Determine the (X, Y) coordinate at the center of the cell enclosing the given text.  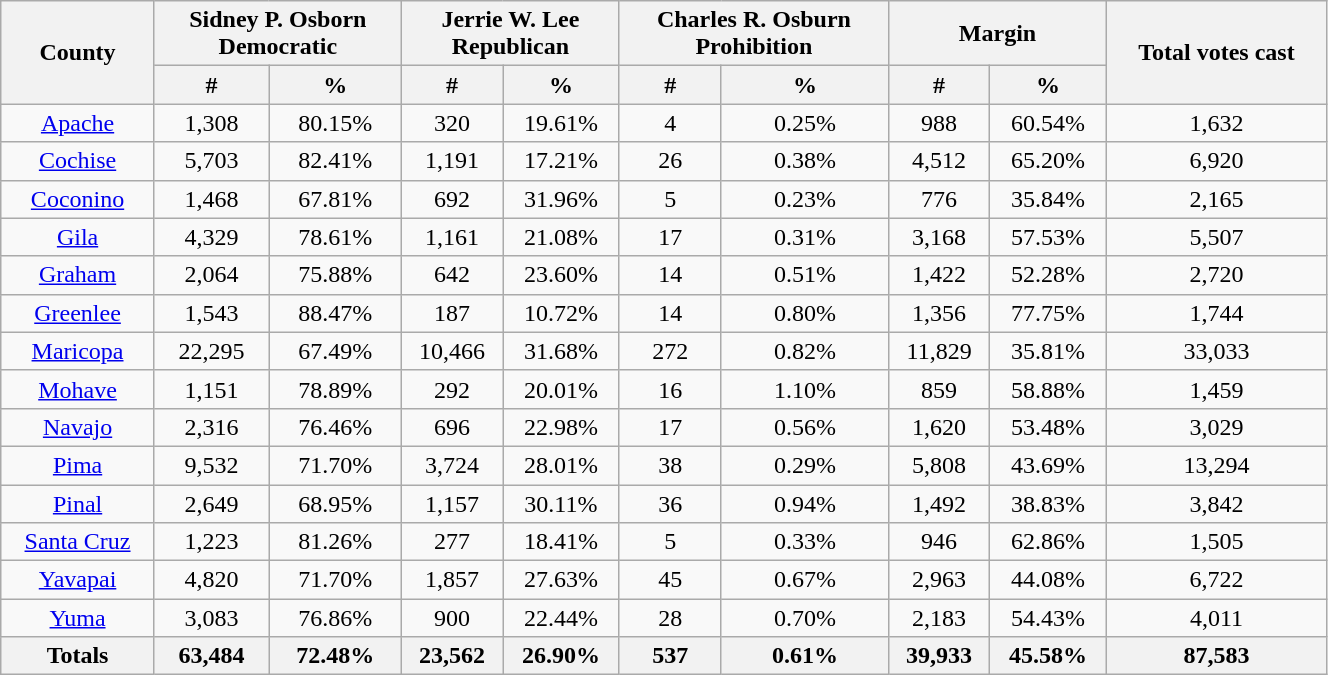
2,165 (1217, 199)
Sidney P. OsbornDemocratic (278, 34)
72.48% (335, 656)
35.81% (1048, 351)
13,294 (1217, 465)
45 (670, 580)
1,191 (452, 161)
Apache (78, 123)
78.61% (335, 237)
Total votes cast (1217, 52)
Pima (78, 465)
Jerrie W. LeeRepublican (510, 34)
1.10% (804, 389)
1,857 (452, 580)
5,808 (940, 465)
0.23% (804, 199)
776 (940, 199)
Greenlee (78, 313)
0.67% (804, 580)
45.58% (1048, 656)
692 (452, 199)
6,722 (1217, 580)
0.25% (804, 123)
88.47% (335, 313)
1,223 (212, 542)
10,466 (452, 351)
21.08% (560, 237)
36 (670, 503)
946 (940, 542)
17.21% (560, 161)
6,920 (1217, 161)
1,620 (940, 427)
5,507 (1217, 237)
Yuma (78, 618)
9,532 (212, 465)
75.88% (335, 275)
67.49% (335, 351)
Coconino (78, 199)
58.88% (1048, 389)
Navajo (78, 427)
0.51% (804, 275)
43.69% (1048, 465)
537 (670, 656)
77.75% (1048, 313)
1,492 (940, 503)
Santa Cruz (78, 542)
38 (670, 465)
22.98% (560, 427)
31.96% (560, 199)
County (78, 52)
0.56% (804, 427)
20.01% (560, 389)
54.43% (1048, 618)
3,029 (1217, 427)
Yavapai (78, 580)
0.29% (804, 465)
35.84% (1048, 199)
642 (452, 275)
Maricopa (78, 351)
Margin (998, 34)
16 (670, 389)
28 (670, 618)
187 (452, 313)
0.94% (804, 503)
1,543 (212, 313)
62.86% (1048, 542)
1,151 (212, 389)
1,505 (1217, 542)
28.01% (560, 465)
1,161 (452, 237)
11,829 (940, 351)
1,356 (940, 313)
1,459 (1217, 389)
3,842 (1217, 503)
22.44% (560, 618)
68.95% (335, 503)
26.90% (560, 656)
4 (670, 123)
1,157 (452, 503)
696 (452, 427)
4,820 (212, 580)
63,484 (212, 656)
2,316 (212, 427)
82.41% (335, 161)
Totals (78, 656)
1,744 (1217, 313)
Pinal (78, 503)
3,724 (452, 465)
27.63% (560, 580)
292 (452, 389)
10.72% (560, 313)
4,512 (940, 161)
87,583 (1217, 656)
Graham (78, 275)
0.80% (804, 313)
Cochise (78, 161)
22,295 (212, 351)
1,422 (940, 275)
33,033 (1217, 351)
31.68% (560, 351)
67.81% (335, 199)
30.11% (560, 503)
Mohave (78, 389)
320 (452, 123)
2,649 (212, 503)
2,963 (940, 580)
5,703 (212, 161)
19.61% (560, 123)
60.54% (1048, 123)
81.26% (335, 542)
272 (670, 351)
0.33% (804, 542)
26 (670, 161)
4,011 (1217, 618)
76.46% (335, 427)
988 (940, 123)
18.41% (560, 542)
0.82% (804, 351)
0.61% (804, 656)
76.86% (335, 618)
2,183 (940, 618)
2,064 (212, 275)
39,933 (940, 656)
52.28% (1048, 275)
44.08% (1048, 580)
0.38% (804, 161)
53.48% (1048, 427)
1,308 (212, 123)
80.15% (335, 123)
78.89% (335, 389)
4,329 (212, 237)
Gila (78, 237)
1,632 (1217, 123)
23.60% (560, 275)
0.70% (804, 618)
1,468 (212, 199)
65.20% (1048, 161)
3,168 (940, 237)
3,083 (212, 618)
900 (452, 618)
2,720 (1217, 275)
0.31% (804, 237)
23,562 (452, 656)
277 (452, 542)
Charles R. OsburnProhibition (754, 34)
859 (940, 389)
57.53% (1048, 237)
38.83% (1048, 503)
